Detect which cell encompasses the target text, then output its (X, Y) center coordinate. 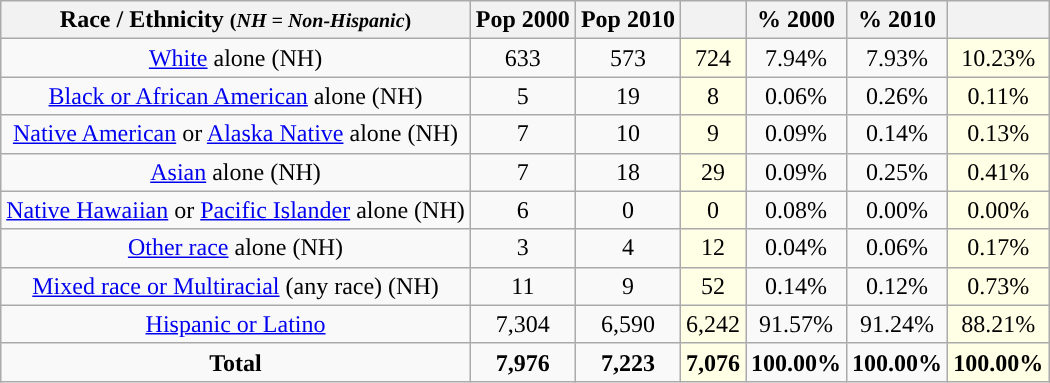
7,076 (712, 362)
7,976 (522, 362)
0.12% (898, 286)
Hispanic or Latino (236, 324)
8 (712, 96)
Mixed race or Multiracial (any race) (NH) (236, 286)
91.24% (898, 324)
Black or African American alone (NH) (236, 96)
573 (628, 58)
0.73% (998, 286)
7,223 (628, 362)
29 (712, 172)
10.23% (998, 58)
0.25% (898, 172)
0.11% (998, 96)
724 (712, 58)
6 (522, 210)
Asian alone (NH) (236, 172)
Native Hawaiian or Pacific Islander alone (NH) (236, 210)
7.93% (898, 58)
Native American or Alaska Native alone (NH) (236, 134)
0.04% (796, 248)
7.94% (796, 58)
0.26% (898, 96)
% 2000 (796, 20)
3 (522, 248)
12 (712, 248)
Other race alone (NH) (236, 248)
4 (628, 248)
White alone (NH) (236, 58)
19 (628, 96)
Total (236, 362)
0.41% (998, 172)
Race / Ethnicity (NH = Non-Hispanic) (236, 20)
88.21% (998, 324)
52 (712, 286)
0.17% (998, 248)
Pop 2010 (628, 20)
10 (628, 134)
5 (522, 96)
18 (628, 172)
6,242 (712, 324)
633 (522, 58)
7,304 (522, 324)
Pop 2000 (522, 20)
11 (522, 286)
0.08% (796, 210)
6,590 (628, 324)
91.57% (796, 324)
0.13% (998, 134)
% 2010 (898, 20)
